For the text-containing cell, return its midpoint in [x, y] coordinate format. 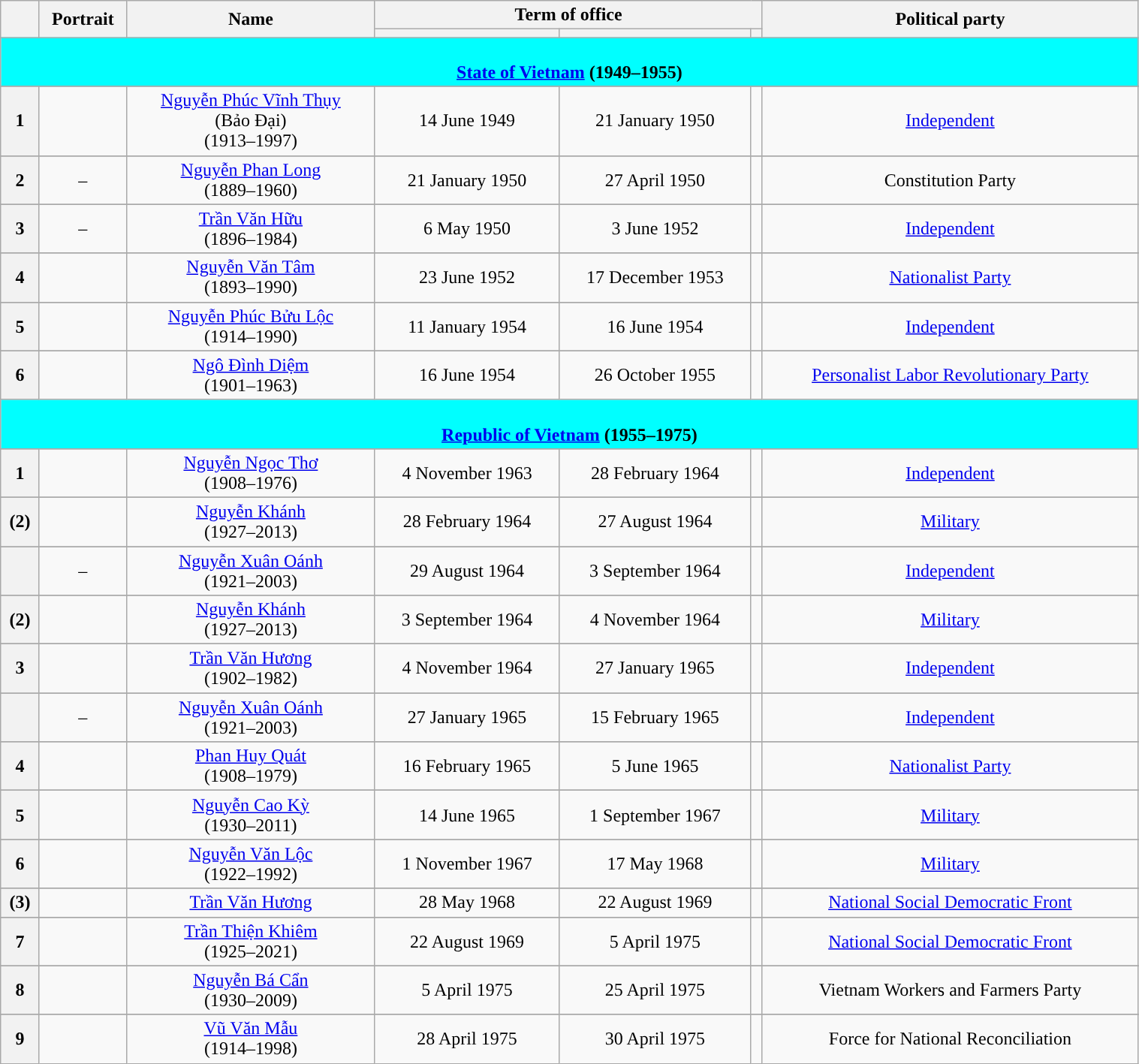
8 [20, 990]
Nguyễn Phúc Vĩnh Thụy(Bảo Đại)(1913–1997) [251, 121]
Nguyễn Văn Lộc(1922–1992) [251, 864]
Trần Thiện Khiêm(1925–2021) [251, 942]
14 June 1965 [467, 815]
Vũ Văn Mẫu(1914–1998) [251, 1039]
1 September 1967 [655, 815]
3 June 1952 [655, 228]
Nguyễn Bá Cẩn(1930–2009) [251, 990]
6 May 1950 [467, 228]
Republic of Vietnam (1955–1975) [569, 423]
(3) [20, 903]
28 May 1968 [467, 903]
16 February 1965 [467, 766]
30 April 1975 [655, 1039]
Nguyễn Cao Kỳ(1930–2011) [251, 815]
Term of office [568, 15]
23 June 1952 [467, 278]
9 [20, 1039]
27 April 1950 [655, 180]
2 [20, 180]
Nguyễn Phúc Bửu Lộc(1914–1990) [251, 326]
Ngô Đình Diệm(1901–1963) [251, 375]
Force for National Reconciliation [951, 1039]
4 November 1963 [467, 473]
28 April 1975 [467, 1039]
Phan Huy Quát(1908–1979) [251, 766]
Name [251, 20]
5 June 1965 [655, 766]
11 January 1954 [467, 326]
Vietnam Workers and Farmers Party [951, 990]
27 August 1964 [655, 521]
7 [20, 942]
25 April 1975 [655, 990]
17 May 1968 [655, 864]
1 November 1967 [467, 864]
Constitution Party [951, 180]
26 October 1955 [655, 375]
Political party [951, 20]
Trần Văn Hương [251, 903]
14 June 1949 [467, 121]
17 December 1953 [655, 278]
Nguyễn Văn Tâm(1893–1990) [251, 278]
Nguyễn Ngọc Thơ(1908–1976) [251, 473]
Trần Văn Hương(1902–1982) [251, 668]
Trần Văn Hữu(1896–1984) [251, 228]
Personalist Labor Revolutionary Party [951, 375]
29 August 1964 [467, 571]
Nguyễn Phan Long(1889–1960) [251, 180]
Portrait [83, 20]
State of Vietnam (1949–1955) [569, 62]
15 February 1965 [655, 718]
